Return the (X, Y) coordinate for the center point of the cell that contains the specified text.  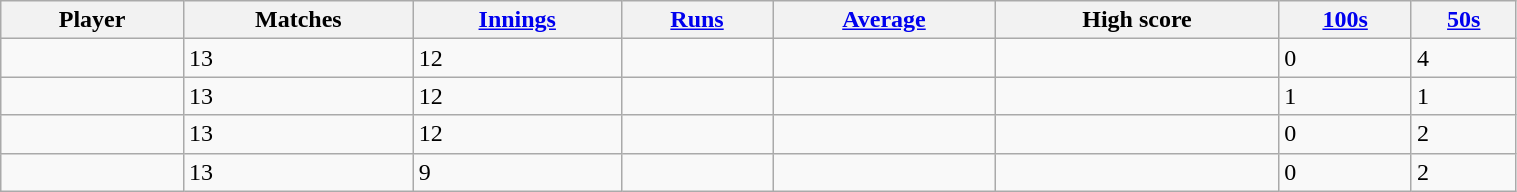
Matches (298, 20)
Runs (697, 20)
9 (517, 172)
4 (1464, 58)
Player (92, 20)
High score (1137, 20)
Average (884, 20)
Innings (517, 20)
100s (1346, 20)
50s (1464, 20)
